Capture the cell that displays the provided text and extract its [x, y] central coordinate. 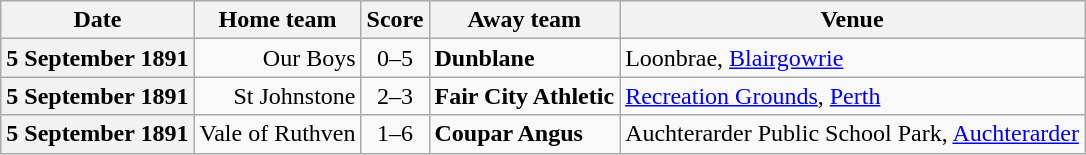
Dunblane [524, 58]
0–5 [395, 58]
Auchterarder Public School Park, Auchterarder [852, 134]
Coupar Angus [524, 134]
Home team [278, 20]
Recreation Grounds, Perth [852, 96]
Our Boys [278, 58]
2–3 [395, 96]
Venue [852, 20]
Fair City Athletic [524, 96]
1–6 [395, 134]
Away team [524, 20]
St Johnstone [278, 96]
Date [98, 20]
Vale of Ruthven [278, 134]
Loonbrae, Blairgowrie [852, 58]
Score [395, 20]
